Detect which cell encompasses the target text, then output its [X, Y] center coordinate. 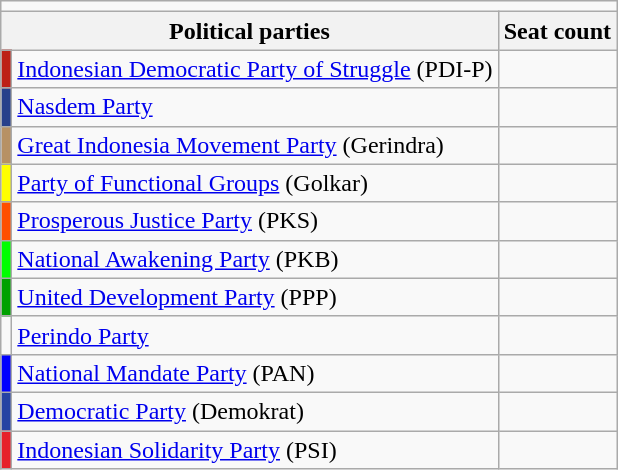
Political parties [250, 31]
Seat count [557, 31]
Perindo Party [255, 335]
Indonesian Democratic Party of Struggle (PDI-P) [255, 69]
Nasdem Party [255, 107]
United Development Party (PPP) [255, 297]
Democratic Party (Demokrat) [255, 411]
National Mandate Party (PAN) [255, 373]
Party of Functional Groups (Golkar) [255, 183]
Prosperous Justice Party (PKS) [255, 221]
National Awakening Party (PKB) [255, 259]
Indonesian Solidarity Party (PSI) [255, 449]
Great Indonesia Movement Party (Gerindra) [255, 145]
